Capture the cell that displays the provided text and extract its (x, y) central coordinate. 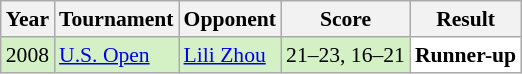
Score (346, 19)
Runner-up (466, 55)
Tournament (116, 19)
2008 (28, 55)
Opponent (230, 19)
Result (466, 19)
Year (28, 19)
U.S. Open (116, 55)
21–23, 16–21 (346, 55)
Lili Zhou (230, 55)
